Capture the cell that displays the provided text and extract its (x, y) central coordinate. 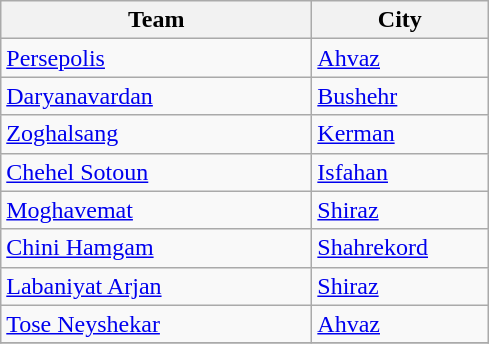
Bushehr (400, 96)
Daryanavardan (156, 96)
City (400, 20)
Moghavemat (156, 210)
Chini Hamgam (156, 248)
Labaniyat Arjan (156, 286)
Team (156, 20)
Persepolis (156, 58)
Tose Neyshekar (156, 324)
Kerman (400, 134)
Zoghalsang (156, 134)
Shahrekord (400, 248)
Isfahan (400, 172)
Chehel Sotoun (156, 172)
